Return (x, y) of the center of cell containing provided text 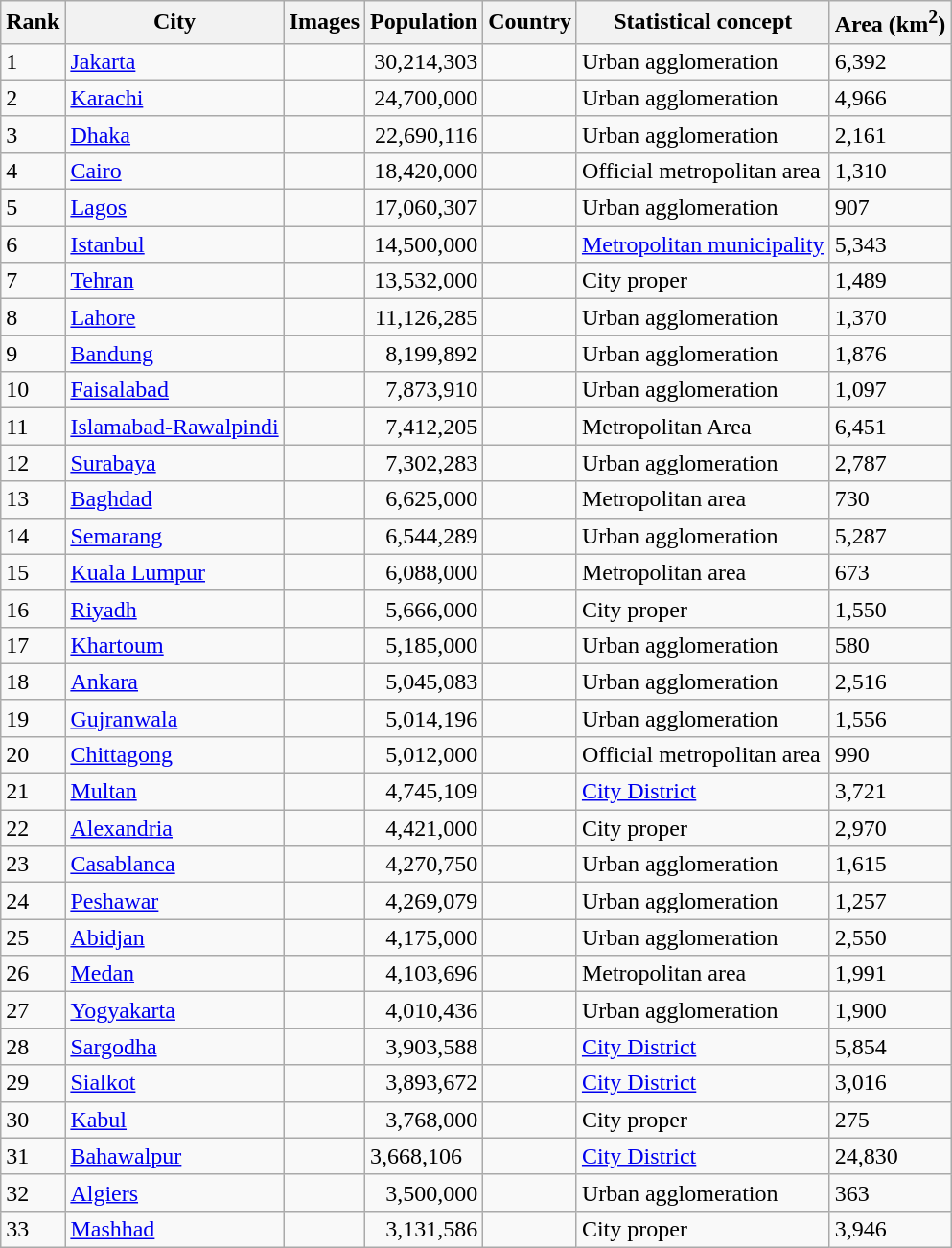
5,014,196 (424, 718)
Lagos (174, 208)
6,392 (890, 61)
3 (33, 134)
Population (424, 23)
3,903,588 (424, 1047)
9 (33, 354)
Sialkot (174, 1083)
5,045,083 (424, 682)
3,946 (890, 1229)
5,185,000 (424, 645)
Algiers (174, 1192)
Karachi (174, 98)
7,412,205 (424, 427)
Riyadh (174, 609)
5,287 (890, 536)
6 (33, 244)
12 (33, 463)
30 (33, 1120)
24,700,000 (424, 98)
25 (33, 937)
Surabaya (174, 463)
Tehran (174, 281)
Abidjan (174, 937)
22,690,116 (424, 134)
990 (890, 754)
1,257 (890, 901)
5,343 (890, 244)
2,516 (890, 682)
Semarang (174, 536)
Area (km2) (890, 23)
5,854 (890, 1047)
1,310 (890, 171)
1,097 (890, 390)
1,900 (890, 1010)
Istanbul (174, 244)
Kabul (174, 1120)
673 (890, 572)
Chittagong (174, 754)
3,500,000 (424, 1192)
Ankara (174, 682)
Cairo (174, 171)
3,016 (890, 1083)
5,666,000 (424, 609)
3,668,106 (424, 1156)
18,420,000 (424, 171)
24,830 (890, 1156)
Alexandria (174, 828)
31 (33, 1156)
Lahore (174, 317)
Yogyakarta (174, 1010)
Rank (33, 23)
27 (33, 1010)
4 (33, 171)
30,214,303 (424, 61)
13 (33, 499)
16 (33, 609)
4,175,000 (424, 937)
4,745,109 (424, 792)
7,302,283 (424, 463)
275 (890, 1120)
3,131,586 (424, 1229)
Gujranwala (174, 718)
Islamabad-Rawalpindi (174, 427)
11 (33, 427)
7,873,910 (424, 390)
4,966 (890, 98)
Bahawalpur (174, 1156)
32 (33, 1192)
17,060,307 (424, 208)
15 (33, 572)
Dhaka (174, 134)
Statistical concept (703, 23)
4,421,000 (424, 828)
6,625,000 (424, 499)
1,489 (890, 281)
Sargodha (174, 1047)
33 (33, 1229)
21 (33, 792)
2,787 (890, 463)
2,970 (890, 828)
4,270,750 (424, 865)
580 (890, 645)
4,010,436 (424, 1010)
1,991 (890, 974)
2 (33, 98)
Bandung (174, 354)
26 (33, 974)
Khartoum (174, 645)
Mashhad (174, 1229)
1,876 (890, 354)
13,532,000 (424, 281)
Baghdad (174, 499)
5,012,000 (424, 754)
6,451 (890, 427)
7 (33, 281)
29 (33, 1083)
8,199,892 (424, 354)
1,615 (890, 865)
City (174, 23)
Metropolitan Area (703, 427)
2,161 (890, 134)
Peshawar (174, 901)
18 (33, 682)
20 (33, 754)
11,126,285 (424, 317)
Country (530, 23)
Faisalabad (174, 390)
Images (324, 23)
Multan (174, 792)
Jakarta (174, 61)
1,370 (890, 317)
Metropolitan municipality (703, 244)
1 (33, 61)
4,269,079 (424, 901)
Kuala Lumpur (174, 572)
3,721 (890, 792)
17 (33, 645)
28 (33, 1047)
5 (33, 208)
14,500,000 (424, 244)
6,088,000 (424, 572)
10 (33, 390)
8 (33, 317)
2,550 (890, 937)
730 (890, 499)
Casablanca (174, 865)
1,556 (890, 718)
23 (33, 865)
6,544,289 (424, 536)
3,768,000 (424, 1120)
4,103,696 (424, 974)
1,550 (890, 609)
24 (33, 901)
14 (33, 536)
19 (33, 718)
3,893,672 (424, 1083)
363 (890, 1192)
Medan (174, 974)
907 (890, 208)
22 (33, 828)
